For the text-containing cell, return its midpoint in [x, y] coordinate format. 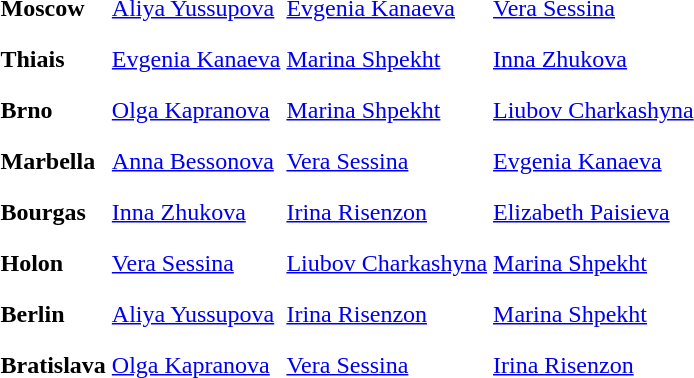
Aliya Yussupova [196, 314]
Inna Zhukova [196, 212]
Evgenia Kanaeva [196, 59]
Olga Kapranova [196, 110]
Liubov Charkashyna [387, 263]
Anna Bessonova [196, 161]
